Identify which cell holds the provided text, then report its (x, y) central coordinate. 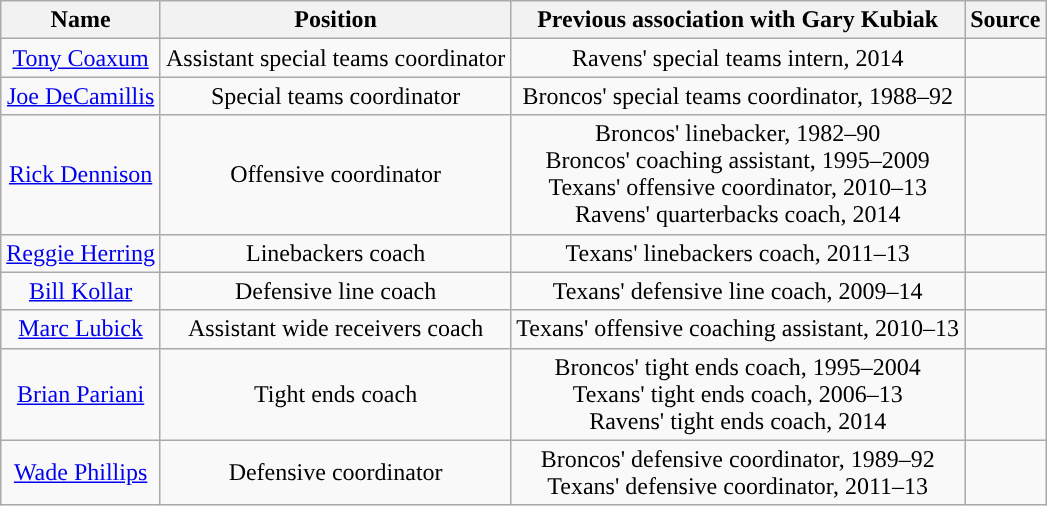
Tony Coaxum (81, 58)
Broncos' linebacker, 1982–90Broncos' coaching assistant, 1995–2009Texans' offensive coordinator, 2010–13Ravens' quarterbacks coach, 2014 (738, 174)
Rick Dennison (81, 174)
Ravens' special teams intern, 2014 (738, 58)
Bill Kollar (81, 291)
Texans' offensive coaching assistant, 2010–13 (738, 329)
Marc Lubick (81, 329)
Source (1006, 20)
Offensive coordinator (335, 174)
Broncos' tight ends coach, 1995–2004Texans' tight ends coach, 2006–13Ravens' tight ends coach, 2014 (738, 394)
Defensive line coach (335, 291)
Assistant wide receivers coach (335, 329)
Texans' linebackers coach, 2011–13 (738, 253)
Tight ends coach (335, 394)
Name (81, 20)
Defensive coordinator (335, 472)
Broncos' defensive coordinator, 1989–92Texans' defensive coordinator, 2011–13 (738, 472)
Joe DeCamillis (81, 96)
Brian Pariani (81, 394)
Broncos' special teams coordinator, 1988–92 (738, 96)
Texans' defensive line coach, 2009–14 (738, 291)
Previous association with Gary Kubiak (738, 20)
Reggie Herring (81, 253)
Linebackers coach (335, 253)
Special teams coordinator (335, 96)
Position (335, 20)
Assistant special teams coordinator (335, 58)
Wade Phillips (81, 472)
